Search for the cell housing the specified text and yield its [X, Y] center coordinate. 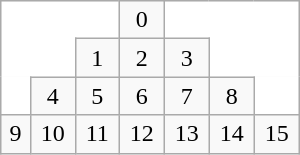
15 [276, 134]
5 [97, 96]
2 [142, 58]
3 [186, 58]
0 [142, 20]
7 [186, 96]
10 [52, 134]
9 [16, 134]
12 [142, 134]
1 [97, 58]
13 [186, 134]
14 [232, 134]
4 [52, 96]
8 [232, 96]
6 [142, 96]
11 [97, 134]
